Scan for the cell matching the given text and deliver its (x, y) coordinate at center. 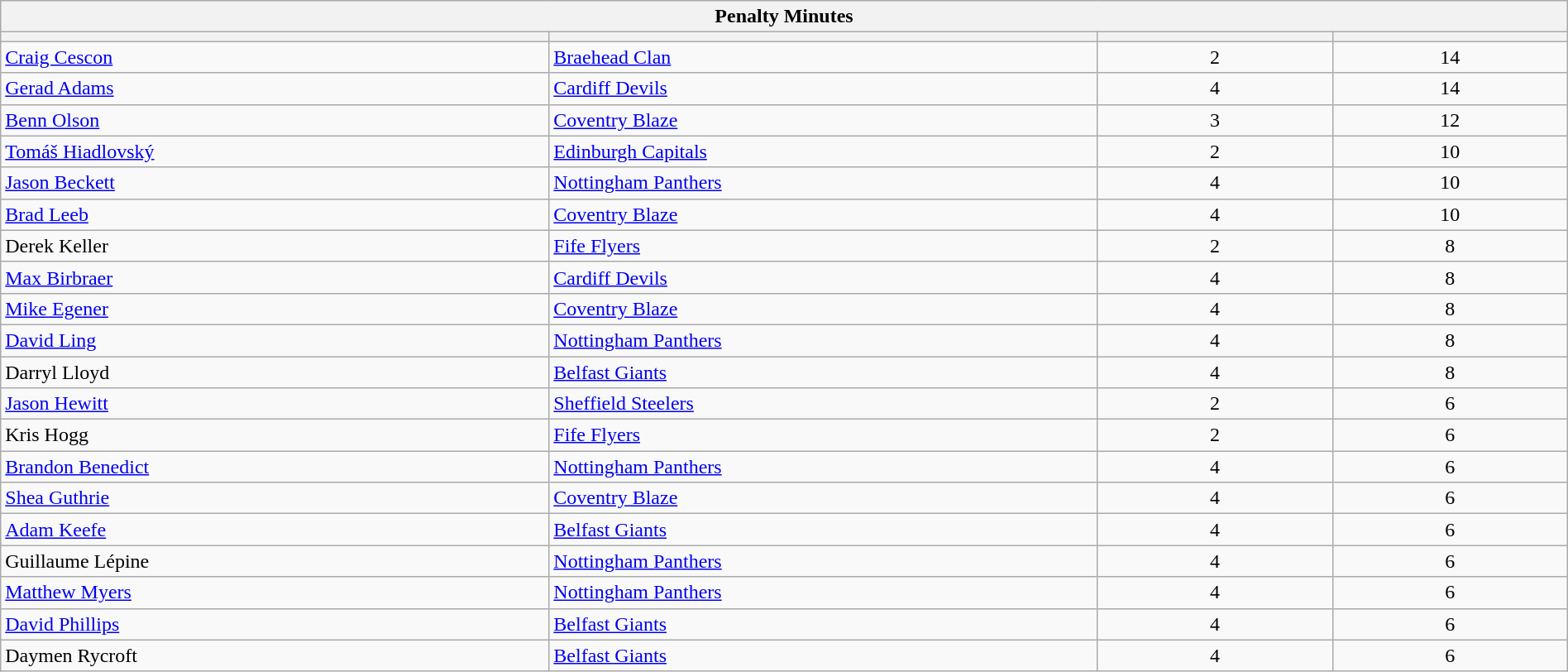
Craig Cescon (275, 57)
Braehead Clan (824, 57)
Guillaume Lépine (275, 561)
Max Birbraer (275, 277)
Brad Leeb (275, 214)
12 (1450, 120)
Shea Guthrie (275, 498)
David Phillips (275, 624)
Adam Keefe (275, 530)
Edinburgh Capitals (824, 151)
Sheffield Steelers (824, 404)
Gerad Adams (275, 89)
Brandon Benedict (275, 467)
Benn Olson (275, 120)
Mike Egener (275, 309)
Derek Keller (275, 246)
Tomáš Hiadlovský (275, 151)
Jason Beckett (275, 183)
Matthew Myers (275, 593)
Jason Hewitt (275, 404)
David Ling (275, 340)
3 (1215, 120)
Penalty Minutes (784, 17)
Darryl Lloyd (275, 372)
Kris Hogg (275, 435)
Daymen Rycroft (275, 655)
